Determine the [x, y] coordinate at the center of the cell enclosing the given text.  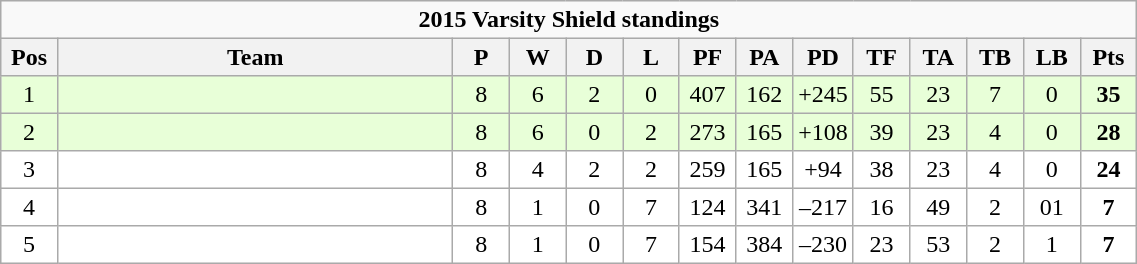
+108 [824, 132]
P [482, 56]
+94 [824, 170]
28 [1108, 132]
PD [824, 56]
16 [882, 206]
3 [30, 170]
LB [1052, 56]
384 [764, 244]
D [594, 56]
+245 [824, 94]
TA [938, 56]
–230 [824, 244]
154 [708, 244]
35 [1108, 94]
2015 Varsity Shield standings [569, 20]
39 [882, 132]
407 [708, 94]
124 [708, 206]
–217 [824, 206]
38 [882, 170]
Pts [1108, 56]
53 [938, 244]
49 [938, 206]
24 [1108, 170]
341 [764, 206]
162 [764, 94]
5 [30, 244]
TF [882, 56]
01 [1052, 206]
273 [708, 132]
W [538, 56]
PA [764, 56]
Pos [30, 56]
Team [254, 56]
L [652, 56]
PF [708, 56]
55 [882, 94]
259 [708, 170]
TB [996, 56]
